Return the [X, Y] coordinate for the center point of the cell that contains the specified text.  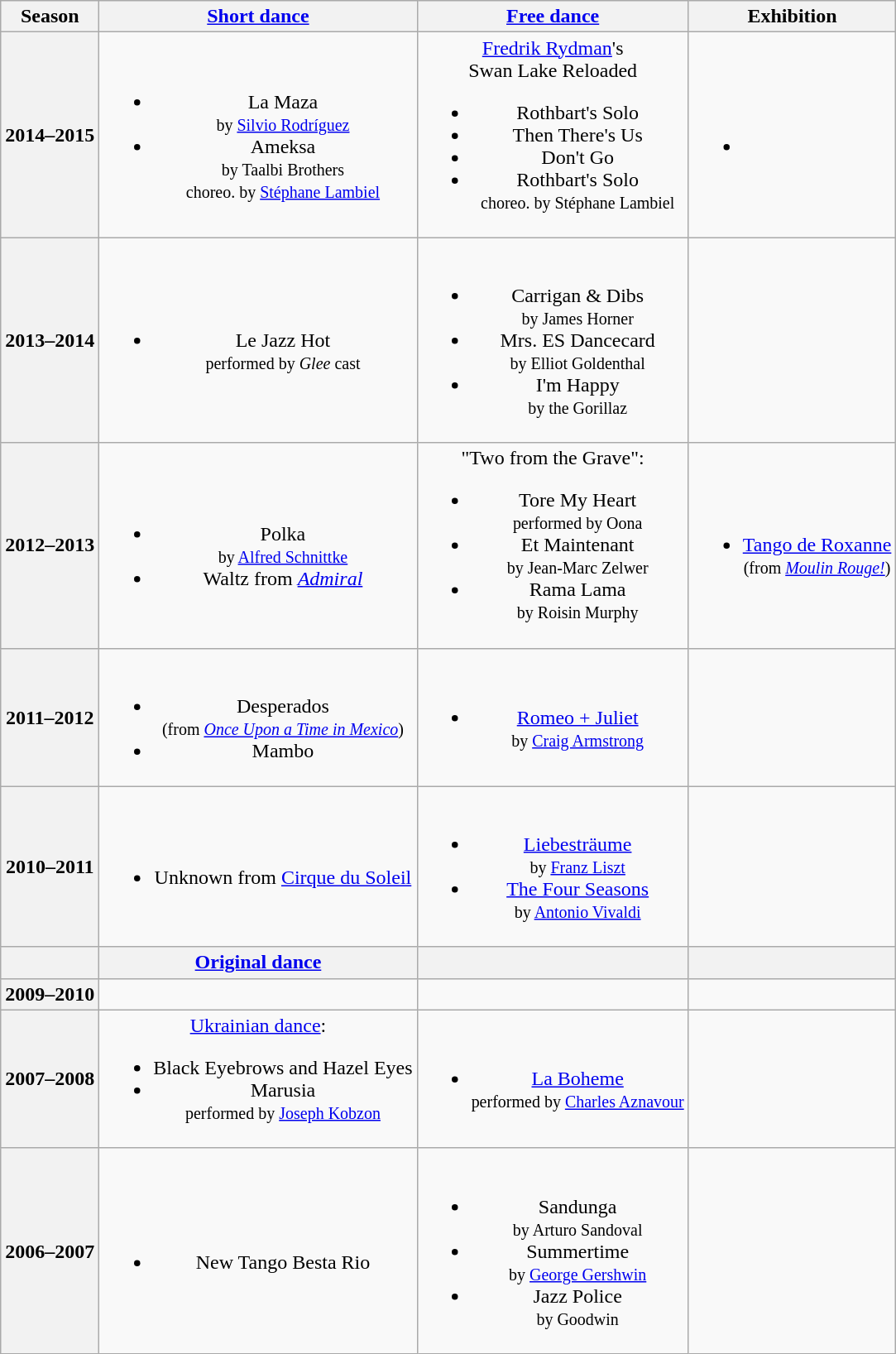
2012–2013 [50, 545]
Le Jazz Hot performed by Glee cast [258, 340]
Liebesträume by Franz Liszt The Four Seasons by Antonio Vivaldi [553, 867]
Season [50, 17]
Fredrik Rydman's Swan Lake ReloadedRothbart's SoloThen There's UsDon't GoRothbart's Solo choreo. by Stéphane Lambiel [553, 135]
La Maza by Silvio Rodríguez Ameksa by Taalbi Brothers choreo. by Stéphane Lambiel [258, 135]
2011–2012 [50, 717]
Free dance [553, 17]
La Boheme performed by Charles Aznavour [553, 1079]
Carrigan & Dibs by James Horner Mrs. ES Dancecard by Elliot Goldenthal I'm Happy by the Gorillaz [553, 340]
Polka by Alfred Schnittke Waltz from Admiral [258, 545]
Sandunga by Arturo Sandoval Summertime by George Gershwin Jazz Police by Goodwin [553, 1251]
Romeo + Juliet by Craig Armstrong [553, 717]
2013–2014 [50, 340]
Short dance [258, 17]
New Tango Besta Rio [258, 1251]
Exhibition [793, 17]
Desperados (from Once Upon a Time in Mexico) Mambo [258, 717]
Unknown from Cirque du Soleil [258, 867]
2014–2015 [50, 135]
"Two from the Grave":Tore My Heart performed by Oona Et Maintenant by Jean-Marc Zelwer Rama Lama by Roisin Murphy [553, 545]
2006–2007 [50, 1251]
2010–2011 [50, 867]
Ukrainian dance:Black Eyebrows and Hazel EyesMarusia performed by Joseph Kobzon [258, 1079]
Original dance [258, 963]
2009–2010 [50, 994]
2007–2008 [50, 1079]
Tango de Roxanne (from Moulin Rouge!) [793, 545]
